Locate the cell with the specified text and output its (x, y) center coordinate. 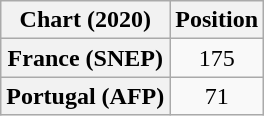
71 (217, 96)
Chart (2020) (86, 20)
France (SNEP) (86, 58)
Position (217, 20)
175 (217, 58)
Portugal (AFP) (86, 96)
